Scan for the cell matching the given text and deliver its [x, y] coordinate at center. 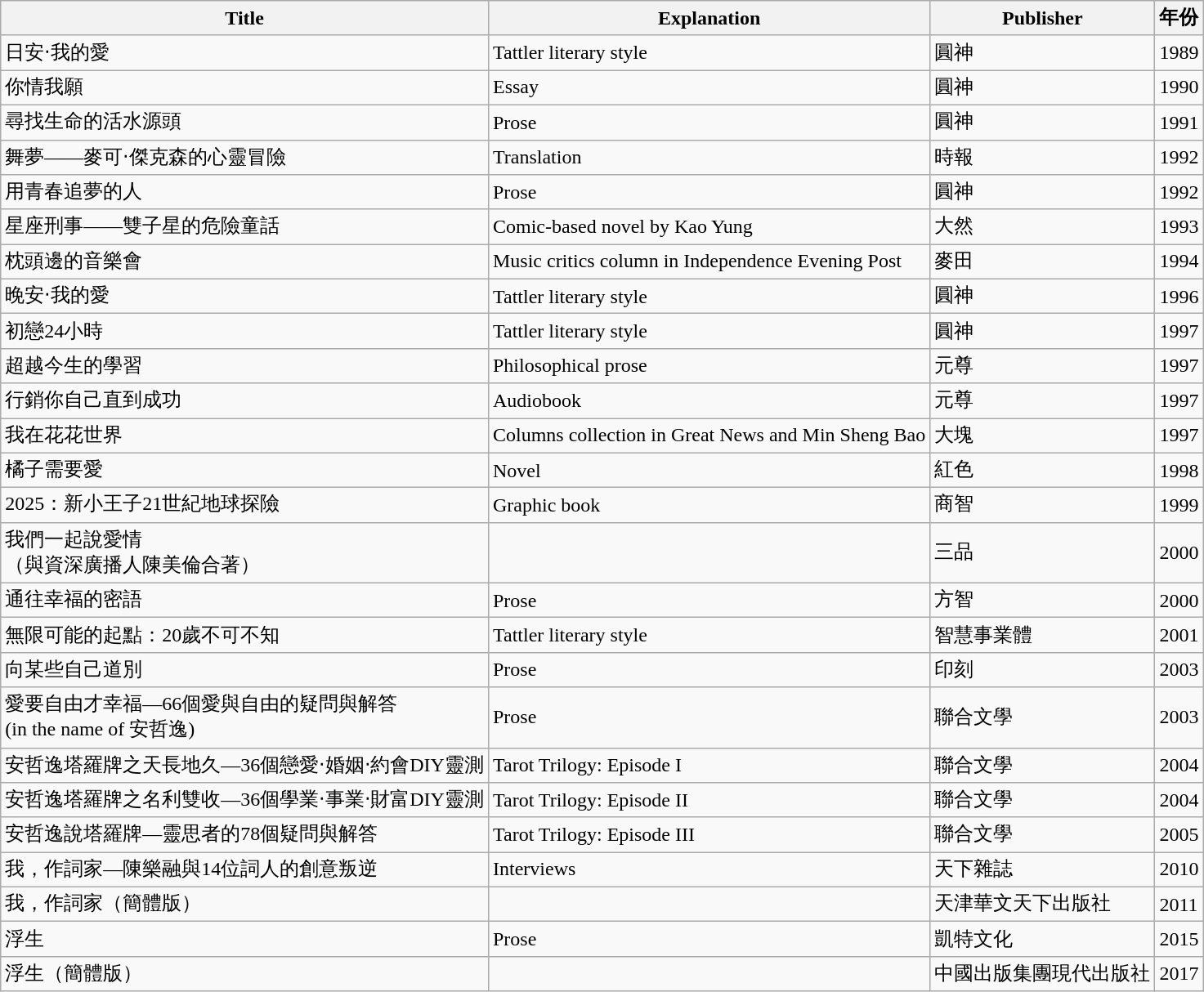
行銷你自己直到成功 [245, 400]
中國出版集團現代出版社 [1043, 974]
愛要自由才幸福—66個愛與自由的疑問與解答(in the name of 安哲逸) [245, 717]
Tarot Trilogy: Episode I [709, 765]
向某些自己道別 [245, 670]
你情我願 [245, 88]
印刻 [1043, 670]
2001 [1179, 636]
我在花花世界 [245, 436]
2017 [1179, 974]
1996 [1179, 296]
Essay [709, 88]
天下雜誌 [1043, 869]
Music critics column in Independence Evening Post [709, 261]
Publisher [1043, 18]
日安‧我的愛 [245, 52]
用青春追夢的人 [245, 193]
通往幸福的密語 [245, 600]
2011 [1179, 904]
Translation [709, 157]
1993 [1179, 227]
Interviews [709, 869]
Philosophical prose [709, 366]
2015 [1179, 940]
Title [245, 18]
Columns collection in Great News and Min Sheng Bao [709, 436]
Comic-based novel by Kao Yung [709, 227]
三品 [1043, 552]
安哲逸說塔羅牌—靈思者的78個疑問與解答 [245, 835]
1998 [1179, 471]
我們一起說愛情（與資深廣播人陳美倫合著） [245, 552]
1991 [1179, 123]
超越今生的學習 [245, 366]
大塊 [1043, 436]
初戀24小時 [245, 332]
麥田 [1043, 261]
1989 [1179, 52]
Graphic book [709, 505]
商智 [1043, 505]
枕頭邊的音樂會 [245, 261]
晚安‧我的愛 [245, 296]
浮生 [245, 940]
舞夢——麥可‧傑克森的心靈冒險 [245, 157]
Tarot Trilogy: Episode II [709, 801]
2005 [1179, 835]
尋找生命的活水源頭 [245, 123]
紅色 [1043, 471]
浮生（簡體版） [245, 974]
星座刑事——雙子星的危險童話 [245, 227]
2010 [1179, 869]
智慧事業體 [1043, 636]
天津華文天下出版社 [1043, 904]
Audiobook [709, 400]
時報 [1043, 157]
凱特文化 [1043, 940]
Tarot Trilogy: Episode III [709, 835]
1994 [1179, 261]
方智 [1043, 600]
無限可能的起點：20歲不可不知 [245, 636]
大然 [1043, 227]
2025：新小王子21世紀地球探險 [245, 505]
1990 [1179, 88]
Explanation [709, 18]
安哲逸塔羅牌之天長地久—36個戀愛‧婚姻‧約會DIY靈測 [245, 765]
Novel [709, 471]
我，作詞家—陳樂融與14位詞人的創意叛逆 [245, 869]
1999 [1179, 505]
安哲逸塔羅牌之名利雙收—36個學業‧事業‧財富DIY靈測 [245, 801]
橘子需要愛 [245, 471]
年份 [1179, 18]
我，作詞家（簡體版） [245, 904]
